Extract the [x, y] coordinate from the center of the cell holding the provided text.  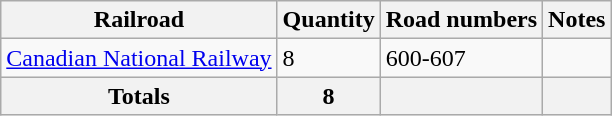
Quantity [328, 20]
Railroad [139, 20]
Totals [139, 96]
Road numbers [461, 20]
600-607 [461, 58]
Canadian National Railway [139, 58]
Notes [577, 20]
